Determine the (x, y) coordinate at the center of the cell enclosing the given text.  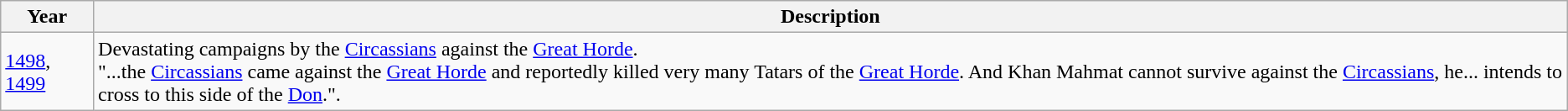
Description (831, 17)
Year (47, 17)
1498, 1499 (47, 71)
